Identify which cell holds the provided text, then report its (x, y) central coordinate. 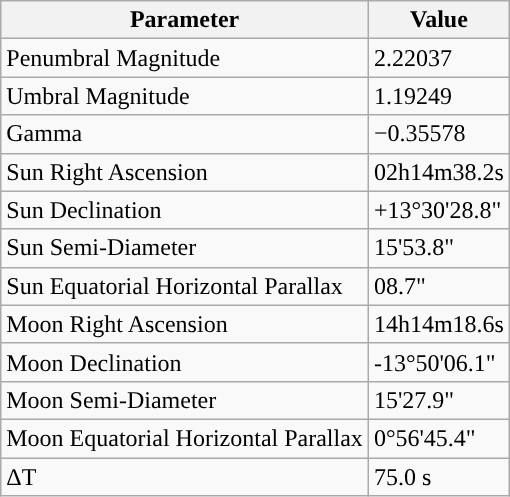
Moon Equatorial Horizontal Parallax (185, 438)
Moon Semi-Diameter (185, 400)
02h14m38.2s (438, 172)
−0.35578 (438, 134)
2.22037 (438, 58)
Moon Right Ascension (185, 324)
Sun Equatorial Horizontal Parallax (185, 286)
Gamma (185, 134)
ΔT (185, 477)
15'53.8" (438, 248)
0°56'45.4" (438, 438)
Parameter (185, 20)
Sun Right Ascension (185, 172)
Sun Semi-Diameter (185, 248)
+13°30'28.8" (438, 210)
Moon Declination (185, 362)
1.19249 (438, 96)
75.0 s (438, 477)
Sun Declination (185, 210)
Value (438, 20)
15'27.9" (438, 400)
-13°50'06.1" (438, 362)
14h14m18.6s (438, 324)
Umbral Magnitude (185, 96)
08.7" (438, 286)
Penumbral Magnitude (185, 58)
